For the text-containing cell, return its midpoint in [X, Y] coordinate format. 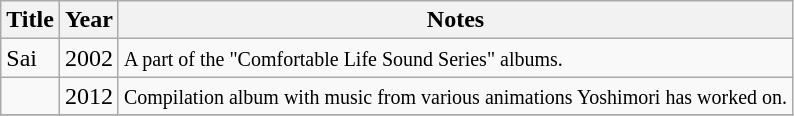
Title [30, 20]
2012 [88, 96]
Notes [455, 20]
Year [88, 20]
A part of the "Comfortable Life Sound Series" albums. [455, 58]
Compilation album with music from various animations Yoshimori has worked on. [455, 96]
2002 [88, 58]
Sai [30, 58]
